Scan for the cell matching the given text and deliver its (x, y) coordinate at center. 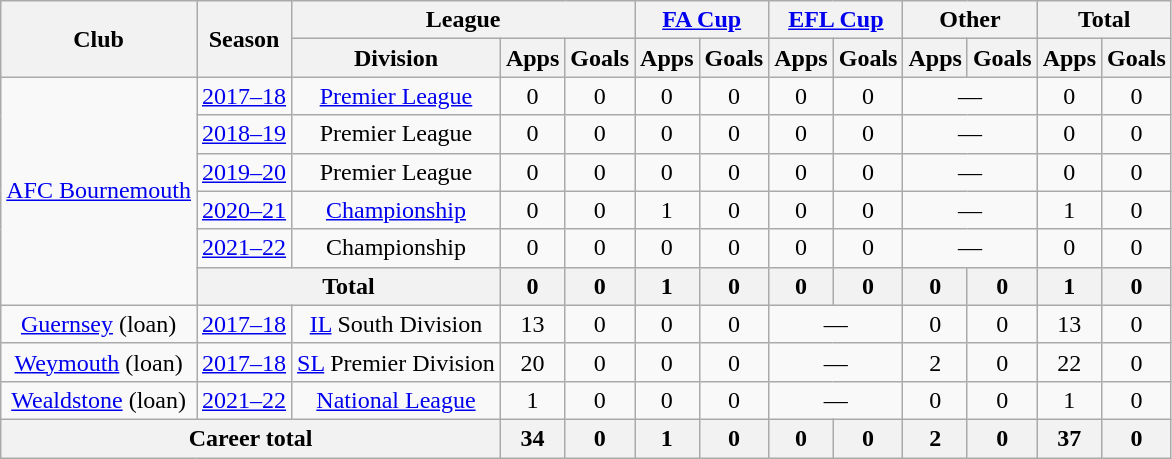
2018–19 (244, 134)
FA Cup (702, 20)
Season (244, 39)
Guernsey (loan) (99, 324)
Wealdstone (loan) (99, 400)
20 (532, 362)
Club (99, 39)
SL Premier Division (396, 362)
Other (970, 20)
League (464, 20)
34 (532, 438)
2019–20 (244, 172)
IL South Division (396, 324)
Weymouth (loan) (99, 362)
22 (1069, 362)
37 (1069, 438)
Division (396, 58)
National League (396, 400)
EFL Cup (836, 20)
AFC Bournemouth (99, 191)
Career total (251, 438)
2020–21 (244, 210)
